Determine the [x, y] coordinate at the center of the cell enclosing the given text.  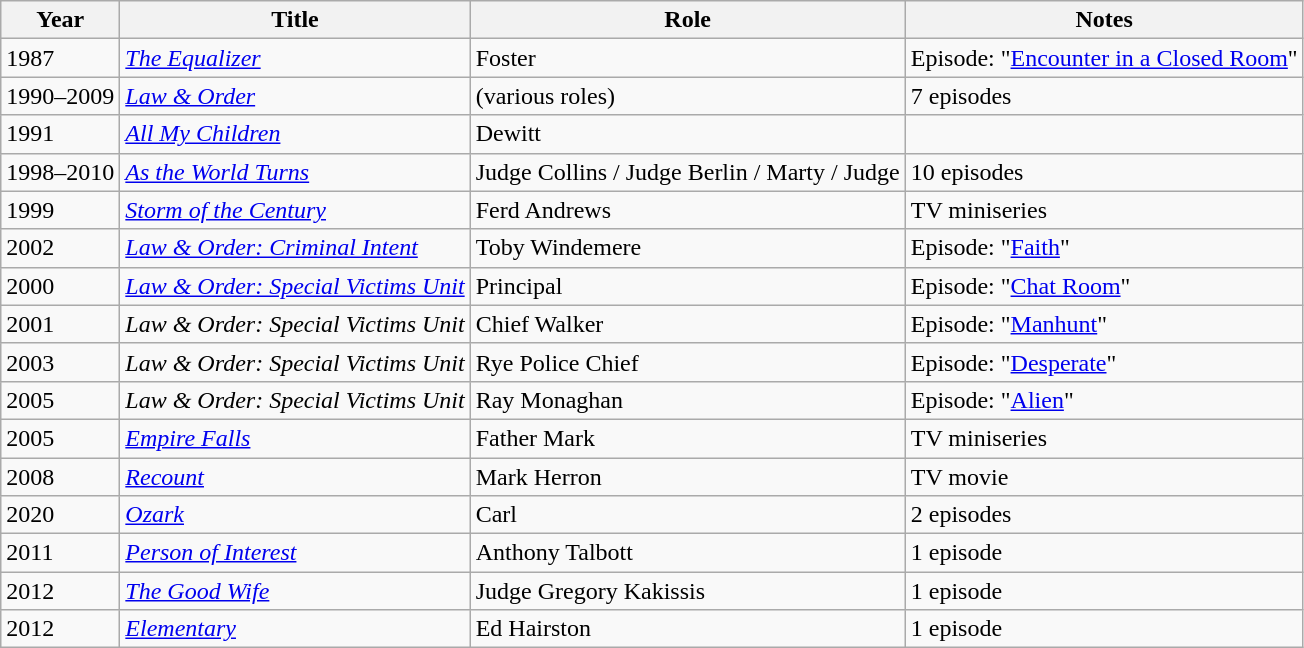
Law & Order: Criminal Intent [295, 248]
2002 [60, 248]
Storm of the Century [295, 210]
(various roles) [688, 96]
2 episodes [1104, 515]
Dewitt [688, 134]
As the World Turns [295, 172]
Anthony Talbott [688, 553]
Judge Gregory Kakissis [688, 591]
2020 [60, 515]
Person of Interest [295, 553]
TV movie [1104, 477]
Year [60, 20]
Chief Walker [688, 324]
Ray Monaghan [688, 400]
1991 [60, 134]
Elementary [295, 629]
Title [295, 20]
Father Mark [688, 438]
Ozark [295, 515]
Role [688, 20]
7 episodes [1104, 96]
10 episodes [1104, 172]
2011 [60, 553]
Principal [688, 286]
2001 [60, 324]
Episode: "Manhunt" [1104, 324]
Mark Herron [688, 477]
2000 [60, 286]
2008 [60, 477]
Episode: "Alien" [1104, 400]
Episode: "Faith" [1104, 248]
2003 [60, 362]
Empire Falls [295, 438]
1987 [60, 58]
Law & Order [295, 96]
1998–2010 [60, 172]
Ferd Andrews [688, 210]
Episode: "Desperate" [1104, 362]
Episode: "Chat Room" [1104, 286]
The Good Wife [295, 591]
All My Children [295, 134]
Episode: "Encounter in a Closed Room" [1104, 58]
Toby Windemere [688, 248]
Judge Collins / Judge Berlin / Marty / Judge [688, 172]
Notes [1104, 20]
The Equalizer [295, 58]
1999 [60, 210]
Rye Police Chief [688, 362]
Recount [295, 477]
1990–2009 [60, 96]
Carl [688, 515]
Foster [688, 58]
Ed Hairston [688, 629]
